Scan for the cell matching the given text and deliver its [x, y] coordinate at center. 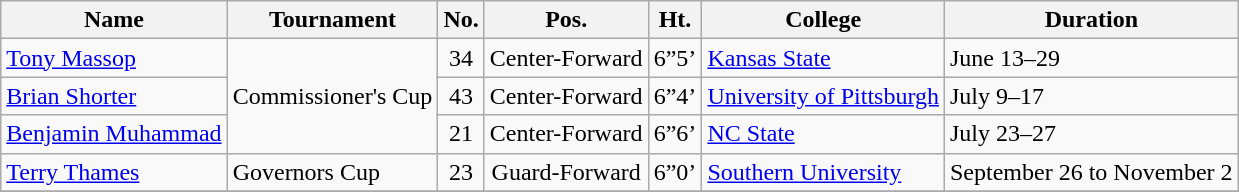
34 [461, 58]
Brian Shorter [114, 96]
July 9–17 [1091, 96]
University of Pittsburgh [824, 96]
Terry Thames [114, 172]
21 [461, 134]
June 13–29 [1091, 58]
6”5’ [675, 58]
Governors Cup [332, 172]
July 23–27 [1091, 134]
6”6’ [675, 134]
23 [461, 172]
6”0’ [675, 172]
Pos. [566, 20]
September 26 to November 2 [1091, 172]
No. [461, 20]
Name [114, 20]
Kansas State [824, 58]
Tony Massop [114, 58]
Benjamin Muhammad [114, 134]
NC State [824, 134]
Southern University [824, 172]
Ht. [675, 20]
Duration [1091, 20]
43 [461, 96]
6”4’ [675, 96]
Commissioner's Cup [332, 96]
College [824, 20]
Tournament [332, 20]
Guard-Forward [566, 172]
